Return (x, y) of the center of cell containing provided text 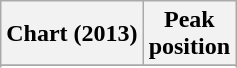
Peakposition (189, 34)
Chart (2013) (72, 34)
